Identify which cell holds the provided text, then report its (x, y) central coordinate. 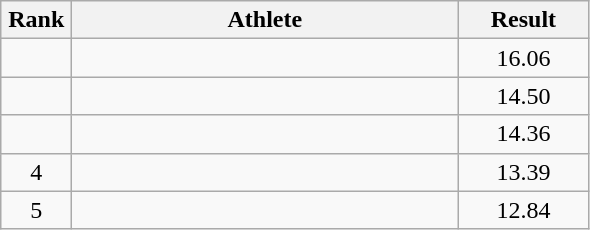
13.39 (524, 172)
14.50 (524, 96)
4 (36, 172)
16.06 (524, 58)
14.36 (524, 134)
Rank (36, 20)
Athlete (265, 20)
Result (524, 20)
5 (36, 210)
12.84 (524, 210)
